Return [x, y] of the center of cell containing provided text 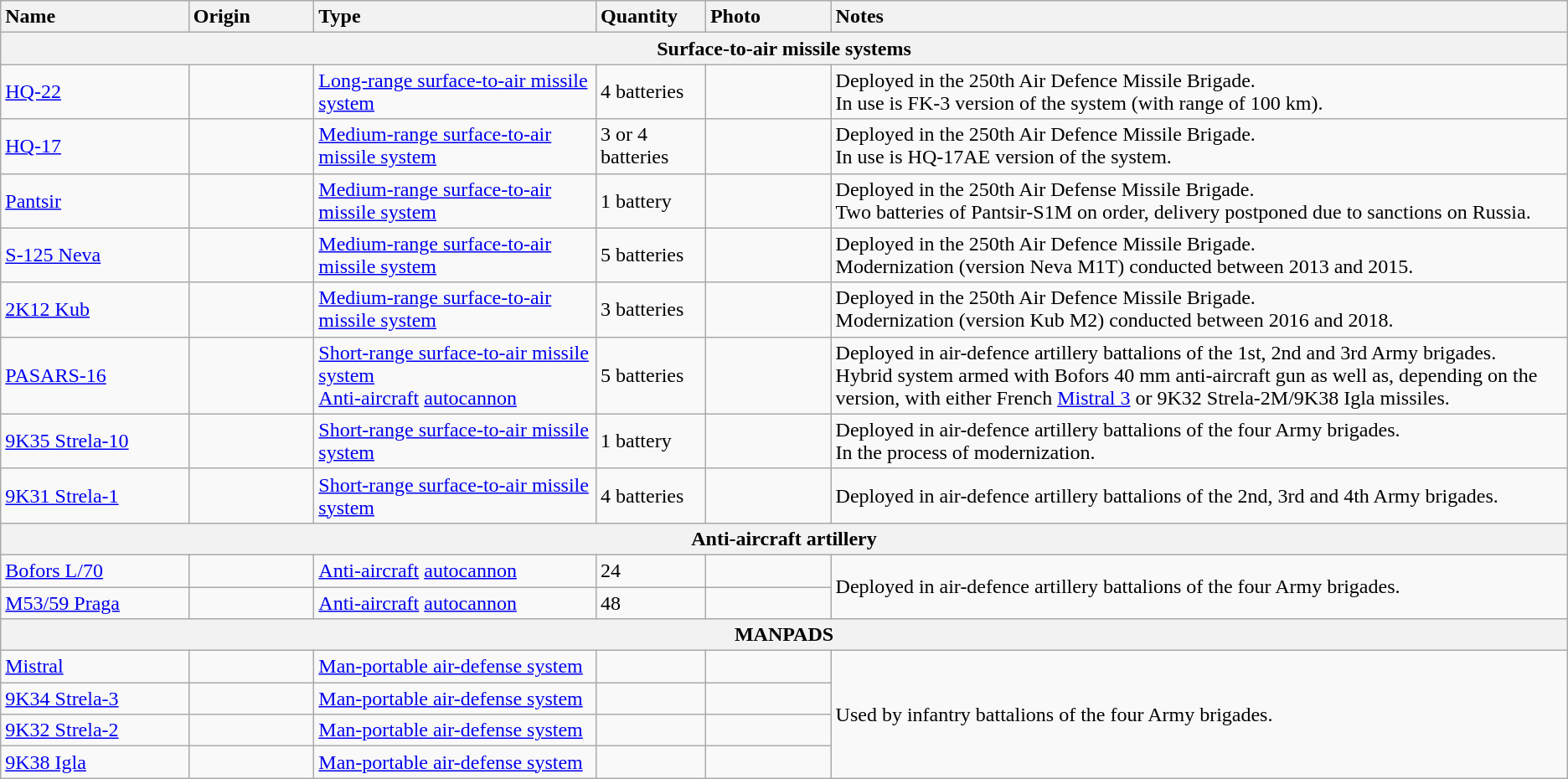
Deployed in the 250th Air Defence Missile Brigade.Modernization (version Kub M2) conducted between 2016 and 2018. [1199, 310]
Used by infantry battalions of the four Army brigades. [1199, 715]
Quantity [650, 17]
Deployed in air-defence artillery battalions of the four Army brigades. [1199, 586]
9K35 Strela-10 [95, 441]
Deployed in the 250th Air Defence Missile Brigade.In use is HQ-17AE version of the system. [1199, 146]
Deployed in air-defence artillery battalions of the four Army brigades.In the process of modernization. [1199, 441]
3 or 4 batteries [650, 146]
Anti-aircraft artillery [784, 539]
HQ-22 [95, 92]
9K34 Strela-3 [95, 699]
Origin [251, 17]
Deployed in the 250th Air Defence Missile Brigade.In use is FK-3 version of the system (with range of 100 km). [1199, 92]
3 batteries [650, 310]
Deployed in the 250th Air Defence Missile Brigade.Modernization (version Neva M1T) conducted between 2013 and 2015. [1199, 255]
Long-range surface-to-air missile system [456, 92]
Photo [768, 17]
Pantsir [95, 201]
Deployed in the 250th Air Defense Missile Brigade.Two batteries of Pantsir-S1M on order, delivery postponed due to sanctions on Russia. [1199, 201]
9K32 Strela-2 [95, 730]
Surface-to-air missile systems [784, 49]
Name [95, 17]
MANPADS [784, 635]
PASARS-16 [95, 375]
Bofors L/70 [95, 570]
S-125 Neva [95, 255]
Type [456, 17]
48 [650, 602]
9K31 Strela-1 [95, 496]
HQ-17 [95, 146]
24 [650, 570]
Short-range surface-to-air missile system Anti-aircraft autocannon [456, 375]
Deployed in air-defence artillery battalions of the 2nd, 3rd and 4th Army brigades. [1199, 496]
Notes [1199, 17]
9K38 Igla [95, 762]
2K12 Kub [95, 310]
Mistral [95, 667]
M53/59 Praga [95, 602]
